Extract the (x, y) coordinate from the center of the cell holding the provided text.  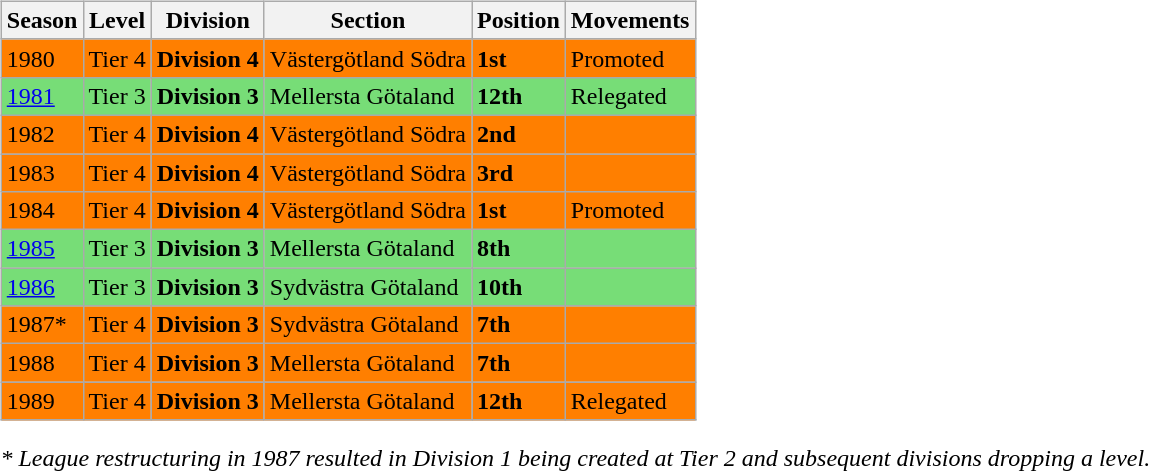
Level (117, 20)
10th (519, 287)
1984 (42, 211)
2nd (519, 134)
1986 (42, 287)
Division (208, 20)
1980 (42, 58)
1982 (42, 134)
1985 (42, 249)
1987* (42, 325)
1983 (42, 173)
1981 (42, 96)
Section (368, 20)
Position (519, 20)
Movements (630, 20)
8th (519, 249)
Season (42, 20)
1988 (42, 363)
1989 (42, 401)
3rd (519, 173)
